Provide the [X, Y] coordinate of the cell's center where the given text is located.  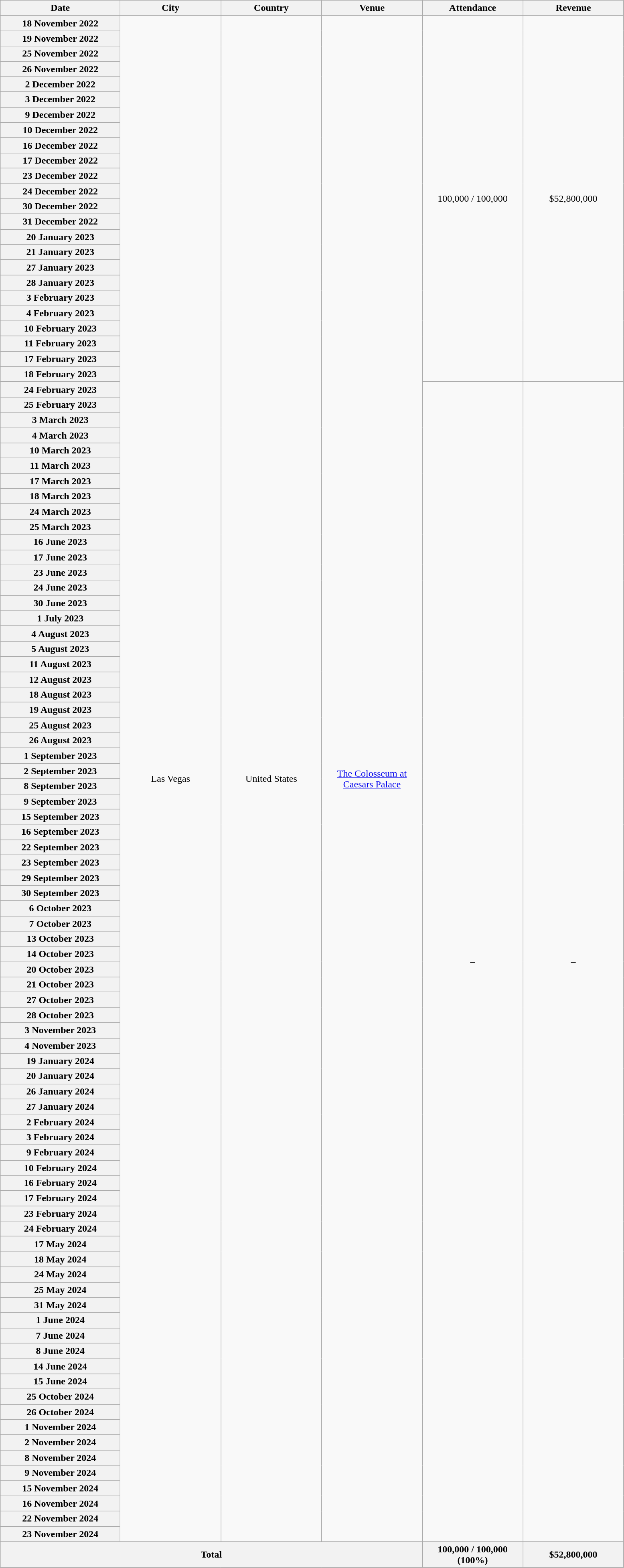
18 March 2023 [60, 496]
23 November 2024 [60, 1534]
11 March 2023 [60, 466]
2 February 2024 [60, 1122]
25 November 2022 [60, 54]
13 October 2023 [60, 939]
4 March 2023 [60, 435]
10 December 2022 [60, 130]
27 October 2023 [60, 1000]
3 December 2022 [60, 99]
Revenue [573, 8]
8 November 2024 [60, 1458]
16 December 2022 [60, 145]
Attendance [472, 8]
27 January 2023 [60, 267]
Total [211, 1555]
16 February 2024 [60, 1183]
100,000 / 100,000 (100%) [472, 1555]
24 February 2024 [60, 1229]
21 October 2023 [60, 985]
11 August 2023 [60, 664]
United States [271, 779]
The Colosseum at Caesars Palace [372, 779]
Date [60, 8]
22 September 2023 [60, 847]
18 February 2023 [60, 374]
10 February 2024 [60, 1168]
20 January 2024 [60, 1076]
3 March 2023 [60, 420]
10 March 2023 [60, 451]
8 September 2023 [60, 786]
3 November 2023 [60, 1030]
2 September 2023 [60, 771]
24 May 2024 [60, 1275]
1 July 2023 [60, 618]
16 September 2023 [60, 832]
23 February 2024 [60, 1214]
6 October 2023 [60, 908]
25 October 2024 [60, 1396]
4 February 2023 [60, 313]
23 June 2023 [60, 573]
15 September 2023 [60, 817]
15 June 2024 [60, 1381]
30 December 2022 [60, 206]
18 May 2024 [60, 1259]
28 October 2023 [60, 1015]
1 June 2024 [60, 1320]
4 August 2023 [60, 633]
21 January 2023 [60, 252]
19 November 2022 [60, 38]
11 February 2023 [60, 344]
17 February 2023 [60, 359]
25 March 2023 [60, 527]
100,000 / 100,000 [472, 199]
18 August 2023 [60, 695]
29 September 2023 [60, 878]
31 May 2024 [60, 1305]
10 February 2023 [60, 328]
3 February 2024 [60, 1137]
7 June 2024 [60, 1335]
24 February 2023 [60, 389]
2 November 2024 [60, 1443]
4 November 2023 [60, 1046]
9 February 2024 [60, 1152]
3 February 2023 [60, 298]
20 January 2023 [60, 237]
17 December 2022 [60, 160]
2 December 2022 [60, 84]
23 September 2023 [60, 862]
16 June 2023 [60, 542]
City [171, 8]
25 August 2023 [60, 725]
18 November 2022 [60, 23]
23 December 2022 [60, 176]
16 November 2024 [60, 1503]
14 October 2023 [60, 954]
25 February 2023 [60, 405]
12 August 2023 [60, 680]
24 December 2022 [60, 191]
19 January 2024 [60, 1061]
20 October 2023 [60, 969]
1 November 2024 [60, 1427]
26 January 2024 [60, 1091]
9 December 2022 [60, 115]
31 December 2022 [60, 222]
9 September 2023 [60, 801]
26 August 2023 [60, 741]
Las Vegas [171, 779]
9 November 2024 [60, 1473]
17 March 2023 [60, 481]
7 October 2023 [60, 923]
5 August 2023 [60, 649]
26 October 2024 [60, 1412]
26 November 2022 [60, 69]
27 January 2024 [60, 1107]
17 May 2024 [60, 1244]
1 September 2023 [60, 756]
Venue [372, 8]
17 June 2023 [60, 557]
30 September 2023 [60, 893]
Country [271, 8]
24 March 2023 [60, 512]
17 February 2024 [60, 1198]
14 June 2024 [60, 1366]
22 November 2024 [60, 1519]
15 November 2024 [60, 1488]
30 June 2023 [60, 603]
25 May 2024 [60, 1290]
24 June 2023 [60, 588]
28 January 2023 [60, 283]
8 June 2024 [60, 1351]
19 August 2023 [60, 710]
